Scan for the cell matching the given text and deliver its (X, Y) coordinate at center. 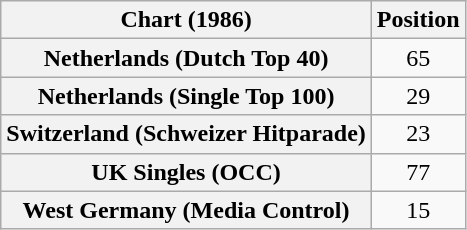
Chart (1986) (186, 20)
Switzerland (Schweizer Hitparade) (186, 134)
Netherlands (Dutch Top 40) (186, 58)
29 (418, 96)
UK Singles (OCC) (186, 172)
65 (418, 58)
Netherlands (Single Top 100) (186, 96)
77 (418, 172)
15 (418, 210)
Position (418, 20)
23 (418, 134)
West Germany (Media Control) (186, 210)
